Detect which cell encompasses the target text, then output its [X, Y] center coordinate. 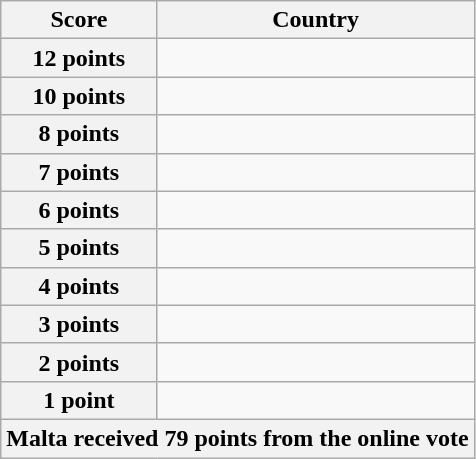
10 points [79, 96]
Score [79, 20]
2 points [79, 362]
7 points [79, 172]
1 point [79, 400]
12 points [79, 58]
5 points [79, 248]
4 points [79, 286]
6 points [79, 210]
Country [316, 20]
3 points [79, 324]
8 points [79, 134]
Malta received 79 points from the online vote [238, 438]
